Locate the cell with the specified text and output its (x, y) center coordinate. 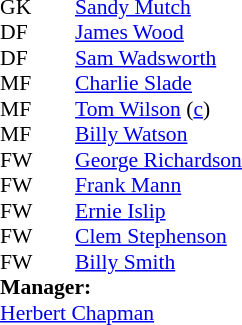
Billy Watson (158, 135)
Manager: (121, 287)
Clem Stephenson (158, 237)
James Wood (158, 33)
Sam Wadsworth (158, 58)
Billy Smith (158, 262)
Tom Wilson (c) (158, 109)
Frank Mann (158, 185)
Ernie Islip (158, 211)
George Richardson (158, 160)
Charlie Slade (158, 83)
